Identify which cell holds the provided text, then report its [X, Y] central coordinate. 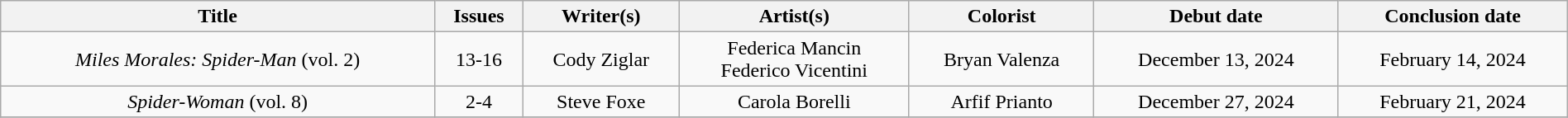
Bryan Valenza [1001, 59]
Conclusion date [1452, 17]
Title [218, 17]
Artist(s) [794, 17]
2-4 [478, 101]
Debut date [1216, 17]
Federica MancinFederico Vicentini [794, 59]
December 27, 2024 [1216, 101]
Issues [478, 17]
Spider-Woman (vol. 8) [218, 101]
December 13, 2024 [1216, 59]
February 14, 2024 [1452, 59]
Arfif Prianto [1001, 101]
13-16 [478, 59]
February 21, 2024 [1452, 101]
Colorist [1001, 17]
Miles Morales: Spider-Man (vol. 2) [218, 59]
Writer(s) [600, 17]
Cody Ziglar [600, 59]
Steve Foxe [600, 101]
Carola Borelli [794, 101]
